Determine the (x, y) coordinate at the center of the cell enclosing the given text.  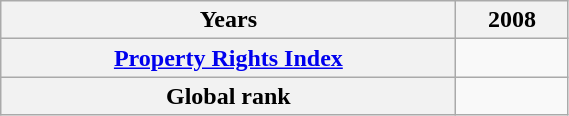
Property Rights Index (228, 58)
Global rank (228, 96)
Years (228, 20)
2008 (512, 20)
